Detect which cell encompasses the target text, then output its (x, y) center coordinate. 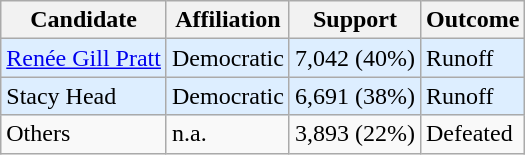
Defeated (472, 134)
6,691 (38%) (354, 96)
n.a. (228, 134)
Affiliation (228, 20)
Renée Gill Pratt (84, 58)
Outcome (472, 20)
7,042 (40%) (354, 58)
Others (84, 134)
Candidate (84, 20)
Support (354, 20)
Stacy Head (84, 96)
3,893 (22%) (354, 134)
